Search for the cell housing the specified text and yield its (X, Y) center coordinate. 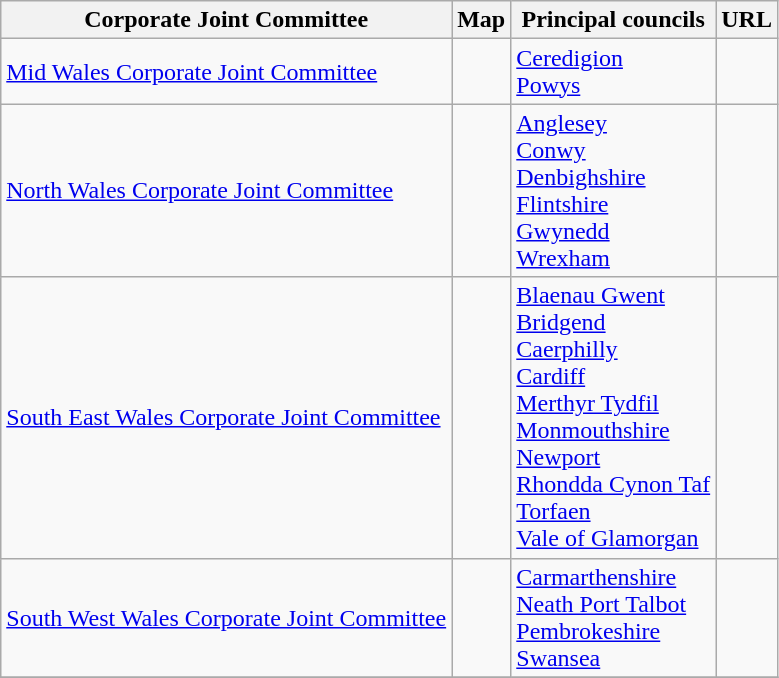
North Wales Corporate Joint Committee (226, 190)
Principal councils (614, 20)
Corporate Joint Committee (226, 20)
Blaenau GwentBridgendCaerphillyCardiffMerthyr TydfilMonmouthshireNewportRhondda Cynon TafTorfaenVale of Glamorgan (614, 418)
URL (747, 20)
South East Wales Corporate Joint Committee (226, 418)
Mid Wales Corporate Joint Committee (226, 72)
AngleseyConwyDenbighshireFlintshireGwyneddWrexham (614, 190)
Map (482, 20)
CeredigionPowys (614, 72)
CarmarthenshireNeath Port TalbotPembrokeshireSwansea (614, 618)
South West Wales Corporate Joint Committee (226, 618)
